Determine the [x, y] coordinate at the center of the cell enclosing the given text.  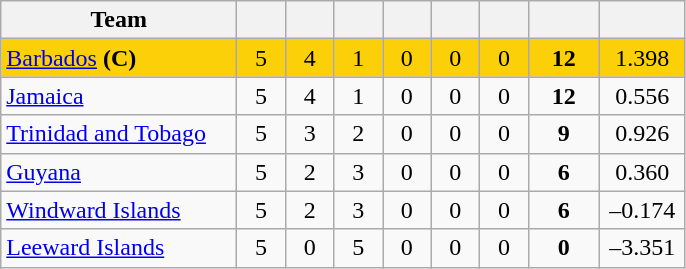
Guyana [119, 172]
–3.351 [642, 248]
9 [564, 134]
Team [119, 20]
Jamaica [119, 96]
Windward Islands [119, 210]
0.926 [642, 134]
Barbados (C) [119, 58]
1.398 [642, 58]
Leeward Islands [119, 248]
0.556 [642, 96]
–0.174 [642, 210]
Trinidad and Tobago [119, 134]
0.360 [642, 172]
